From the cell containing the given text, extract its center point as [x, y] coordinate. 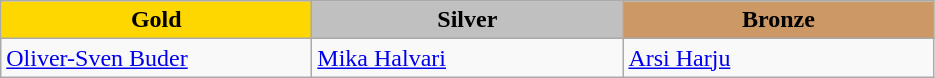
Oliver-Sven Buder [156, 58]
Arsi Harju [778, 58]
Silver [468, 20]
Mika Halvari [468, 58]
Gold [156, 20]
Bronze [778, 20]
